Find where the given text appears and provide that cell's center as [x, y] coordinate. 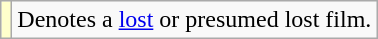
Denotes a lost or presumed lost film. [194, 20]
